Scan for the cell matching the given text and deliver its (X, Y) coordinate at center. 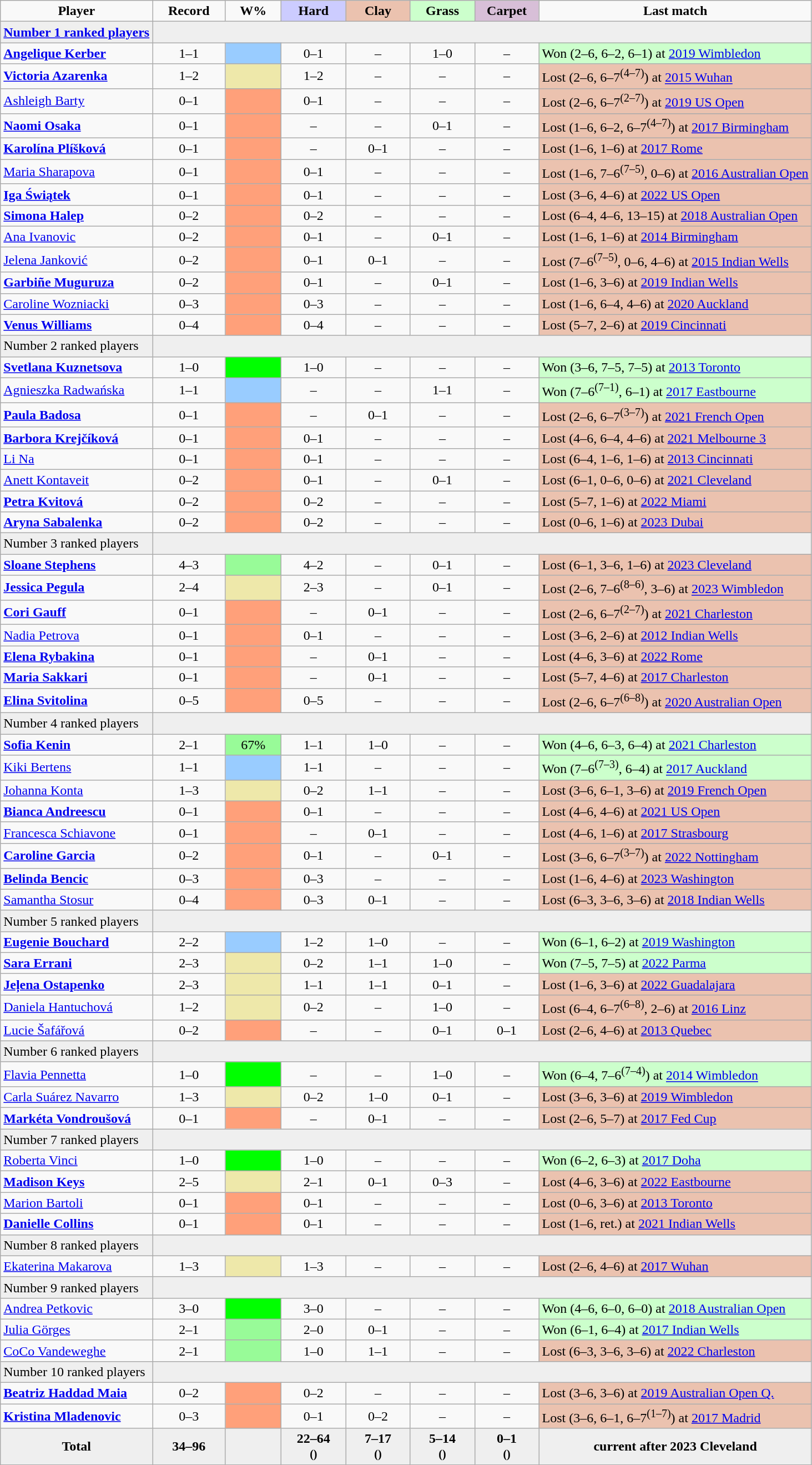
Lost (3–6, 6–7(3–7)) at 2022 Nottingham (675, 856)
Carla Suárez Navarro (77, 1097)
Lost (3–6, 6–1, 3–6) at 2019 French Open (675, 790)
Lost (3–6, 6–1, 6–7(1–7)) at 2017 Madrid (675, 1416)
Lost (1–6, 7–6(7–5), 0–6) at 2016 Australian Open (675, 172)
Won (6–1, 6–2) at 2019 Washington (675, 942)
Lost (0–6, 3–6) at 2013 Toronto (675, 1203)
Ekaterina Makarova (77, 1266)
Number 5 ranked players (77, 921)
Lost (2–6, 6–7(2–7)) at 2019 US Open (675, 101)
Lost (4–6, 3–6) at 2022 Rome (675, 656)
Ashleigh Barty (77, 101)
Lost (1–6, 6–4, 4–6) at 2020 Auckland (675, 304)
Record (189, 11)
Grass (442, 11)
Lost (5–7, 2–6) at 2019 Cincinnati (675, 325)
Lost (1–6, 1–6) at 2017 Rome (675, 149)
Lost (6–4, 4–6, 13–15) at 2018 Australian Open (675, 215)
67% (253, 745)
Markéta Vondroušová (77, 1118)
Elena Rybakina (77, 656)
Number 2 ranked players (77, 346)
Number 7 ranked players (77, 1140)
Hard (314, 11)
Karolína Plíšková (77, 149)
Lost (3–6, 2–6) at 2012 Indian Wells (675, 635)
Carpet (507, 11)
Lost (2–6, 6–7(3–7)) at 2021 French Open (675, 415)
34–96 (189, 1446)
Kiki Bertens (77, 767)
7–17 () (378, 1446)
Lost (1–6, ret.) at 2021 Indian Wells (675, 1224)
Sloane Stephens (77, 565)
Lost (4–6, 6–4, 4–6) at 2021 Melbourne 3 (675, 438)
Flavia Pennetta (77, 1074)
Lost (2–6, 4–6) at 2017 Wuhan (675, 1266)
Danielle Collins (77, 1224)
Svetlana Kuznetsova (77, 367)
W% (253, 11)
Lost (7–6(7–5), 0–6, 4–6) at 2015 Indian Wells (675, 260)
Lost (5–7, 1–6) at 2022 Miami (675, 501)
22–64 () (314, 1446)
2–2 (189, 942)
Number 8 ranked players (77, 1245)
Number 9 ranked players (77, 1287)
Bianca Andreescu (77, 811)
Number 1 ranked players (77, 32)
4–3 (189, 565)
Lost (6–1, 3–6, 1–6) at 2023 Cleveland (675, 565)
Won (6–1, 6–4) at 2017 Indian Wells (675, 1329)
CoCo Vandeweghe (77, 1351)
Number 10 ranked players (77, 1372)
Won (6–2, 6–3) at 2017 Doha (675, 1161)
Marion Bartoli (77, 1203)
Lost (3–6, 4–6) at 2022 US Open (675, 194)
Paula Badosa (77, 415)
Lucie Šafářová (77, 1030)
Won (3–6, 7–5, 7–5) at 2013 Toronto (675, 367)
Lost (5–7, 4–6) at 2017 Charleston (675, 678)
Simona Halep (77, 215)
Madison Keys (77, 1182)
Lost (2–6, 6–7(4–7)) at 2015 Wuhan (675, 77)
Won (4–6, 6–3, 6–4) at 2021 Charleston (675, 745)
Number 3 ranked players (77, 544)
Angelique Kerber (77, 53)
Elina Svitolina (77, 701)
Roberta Vinci (77, 1161)
Anett Kontaveit (77, 480)
Lost (4–6, 1–6) at 2017 Strasbourg (675, 832)
Julia Görges (77, 1329)
Belinda Bencic (77, 879)
Lost (4–6, 3–6) at 2022 Eastbourne (675, 1182)
Lost (6–1, 0–6, 0–6) at 2021 Cleveland (675, 480)
2–5 (189, 1182)
Naomi Osaka (77, 126)
Lost (2–6, 7–6(8–6), 3–6) at 2023 Wimbledon (675, 588)
Lost (1–6, 3–6) at 2022 Guadalajara (675, 984)
Francesca Schiavone (77, 832)
Total (77, 1446)
Lost (4–6, 4–6) at 2021 US Open (675, 811)
4–2 (314, 565)
Won (2–6, 6–2, 6–1) at 2019 Wimbledon (675, 53)
Lost (6–4, 1–6, 1–6) at 2013 Cincinnati (675, 459)
Lost (6–3, 3–6, 3–6) at 2018 Indian Wells (675, 900)
Iga Świątek (77, 194)
current after 2023 Cleveland (675, 1446)
Lost (2–6, 6–7(2–7)) at 2021 Charleston (675, 612)
Johanna Konta (77, 790)
Jelena Janković (77, 260)
Number 4 ranked players (77, 724)
Number 6 ranked players (77, 1051)
Aryna Sabalenka (77, 523)
Lost (1–6, 4–6) at 2023 Washington (675, 879)
Won (7–6(7–3), 6–4) at 2017 Auckland (675, 767)
Lost (3–6, 3–6) at 2019 Australian Open Q. (675, 1393)
Lost (6–4, 6–7(6–8), 2–6) at 2016 Linz (675, 1007)
Jessica Pegula (77, 588)
Lost (2–6, 6–7(6–8)) at 2020 Australian Open (675, 701)
Daniela Hantuchová (77, 1007)
Barbora Krejčíková (77, 438)
5–14 () (442, 1446)
Sofia Kenin (77, 745)
Lost (2–6, 5–7) at 2017 Fed Cup (675, 1118)
Clay (378, 11)
Victoria Azarenka (77, 77)
Won (6–4, 7–6(7–4)) at 2014 Wimbledon (675, 1074)
Lost (1–6, 6–2, 6–7(4–7)) at 2017 Birmingham (675, 126)
Last match (675, 11)
Ana Ivanovic (77, 237)
Sara Errani (77, 963)
Maria Sakkari (77, 678)
Won (7–6(7–1), 6–1) at 2017 Eastbourne (675, 390)
Won (7–5, 7–5) at 2022 Parma (675, 963)
0–1 () (507, 1446)
Nadia Petrova (77, 635)
Petra Kvitová (77, 501)
Player (77, 11)
Caroline Garcia (77, 856)
Beatriz Haddad Maia (77, 1393)
Lost (2–6, 4–6) at 2013 Quebec (675, 1030)
Lost (0–6, 1–6) at 2023 Dubai (675, 523)
Li Na (77, 459)
2–0 (314, 1329)
Lost (6–3, 3–6, 3–6) at 2022 Charleston (675, 1351)
Won (4–6, 6–0, 6–0) at 2018 Australian Open (675, 1308)
Caroline Wozniacki (77, 304)
Lost (1–6, 3–6) at 2019 Indian Wells (675, 283)
Jeļena Ostapenko (77, 984)
Lost (3–6, 3–6) at 2019 Wimbledon (675, 1097)
Agnieszka Radwańska (77, 390)
Venus Williams (77, 325)
Cori Gauff (77, 612)
Eugenie Bouchard (77, 942)
Maria Sharapova (77, 172)
Lost (1–6, 1–6) at 2014 Birmingham (675, 237)
Kristina Mladenovic (77, 1416)
Garbiñe Muguruza (77, 283)
Samantha Stosur (77, 900)
Andrea Petkovic (77, 1308)
2–4 (189, 588)
